Return the [X, Y] coordinate for the center point of the cell that contains the specified text.  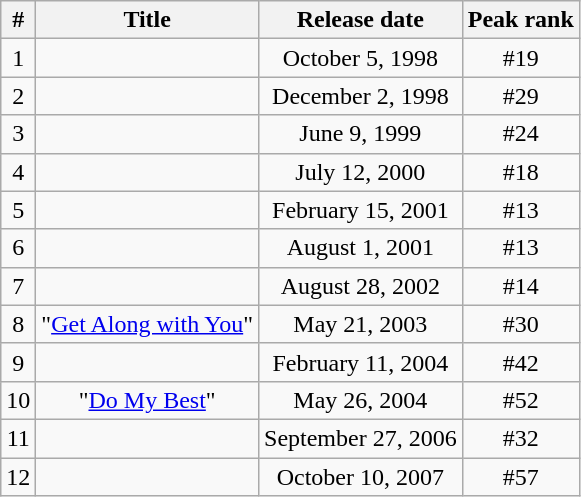
#19 [520, 58]
11 [18, 438]
September 27, 2006 [361, 438]
February 11, 2004 [361, 362]
9 [18, 362]
# [18, 20]
August 28, 2002 [361, 286]
December 2, 1998 [361, 96]
Title [148, 20]
Peak rank [520, 20]
August 1, 2001 [361, 248]
May 21, 2003 [361, 324]
3 [18, 134]
1 [18, 58]
June 9, 1999 [361, 134]
"Do My Best" [148, 400]
#52 [520, 400]
May 26, 2004 [361, 400]
5 [18, 210]
#18 [520, 172]
July 12, 2000 [361, 172]
12 [18, 477]
#24 [520, 134]
8 [18, 324]
#42 [520, 362]
October 5, 1998 [361, 58]
6 [18, 248]
Release date [361, 20]
#57 [520, 477]
4 [18, 172]
#14 [520, 286]
#30 [520, 324]
#32 [520, 438]
"Get Along with You" [148, 324]
2 [18, 96]
10 [18, 400]
October 10, 2007 [361, 477]
#29 [520, 96]
February 15, 2001 [361, 210]
7 [18, 286]
